Capture the cell that displays the provided text and extract its (X, Y) central coordinate. 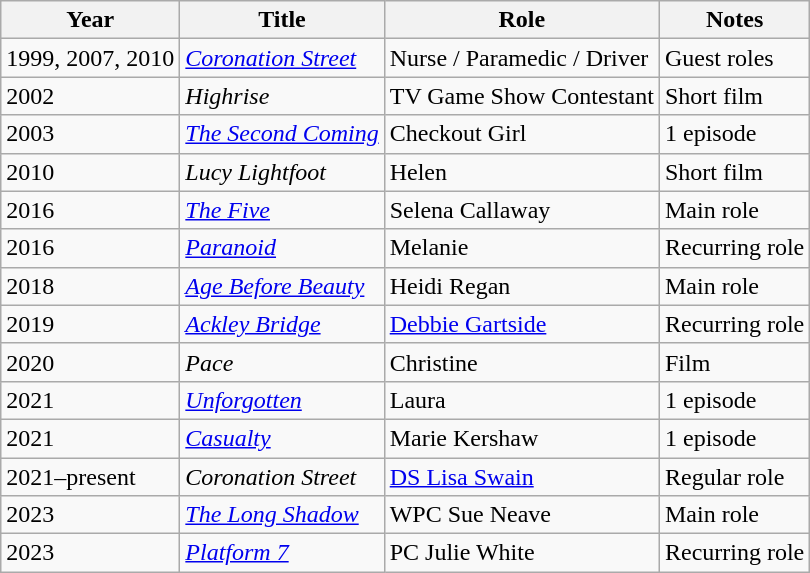
2020 (90, 362)
The Long Shadow (282, 515)
TV Game Show Contestant (522, 96)
Highrise (282, 96)
2002 (90, 96)
Laura (522, 400)
2010 (90, 172)
Debbie Gartside (522, 324)
Helen (522, 172)
Year (90, 20)
Selena Callaway (522, 210)
Pace (282, 362)
PC Julie White (522, 553)
2021–present (90, 477)
Christine (522, 362)
WPC Sue Neave (522, 515)
Casualty (282, 438)
Role (522, 20)
Ackley Bridge (282, 324)
2003 (90, 134)
Marie Kershaw (522, 438)
Title (282, 20)
Melanie (522, 248)
The Five (282, 210)
Nurse / Paramedic / Driver (522, 58)
Age Before Beauty (282, 286)
2019 (90, 324)
Checkout Girl (522, 134)
Lucy Lightfoot (282, 172)
Heidi Regan (522, 286)
2018 (90, 286)
Guest roles (734, 58)
Regular role (734, 477)
Platform 7 (282, 553)
Film (734, 362)
Unforgotten (282, 400)
Notes (734, 20)
DS Lisa Swain (522, 477)
Paranoid (282, 248)
1999, 2007, 2010 (90, 58)
The Second Coming (282, 134)
